Return [x, y] of the center of cell containing provided text 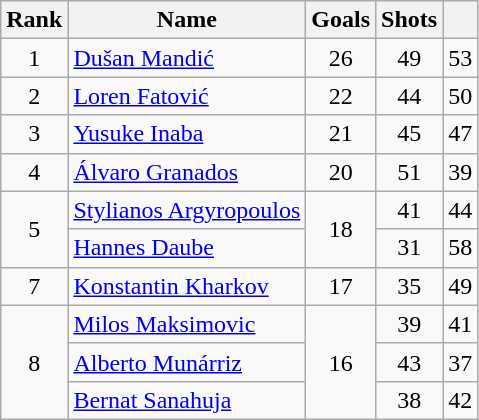
37 [460, 362]
Konstantin Kharkov [187, 286]
Goals [341, 20]
8 [34, 362]
58 [460, 248]
47 [460, 134]
31 [410, 248]
Álvaro Granados [187, 172]
20 [341, 172]
18 [341, 229]
Shots [410, 20]
22 [341, 96]
43 [410, 362]
42 [460, 400]
38 [410, 400]
2 [34, 96]
Alberto Munárriz [187, 362]
45 [410, 134]
17 [341, 286]
3 [34, 134]
51 [410, 172]
21 [341, 134]
Rank [34, 20]
Bernat Sanahuja [187, 400]
16 [341, 362]
Milos Maksimovic [187, 324]
26 [341, 58]
Stylianos Argyropoulos [187, 210]
53 [460, 58]
Name [187, 20]
35 [410, 286]
4 [34, 172]
Hannes Daube [187, 248]
Yusuke Inaba [187, 134]
Loren Fatović [187, 96]
5 [34, 229]
7 [34, 286]
1 [34, 58]
Dušan Mandić [187, 58]
50 [460, 96]
